Search for the cell housing the specified text and yield its [x, y] center coordinate. 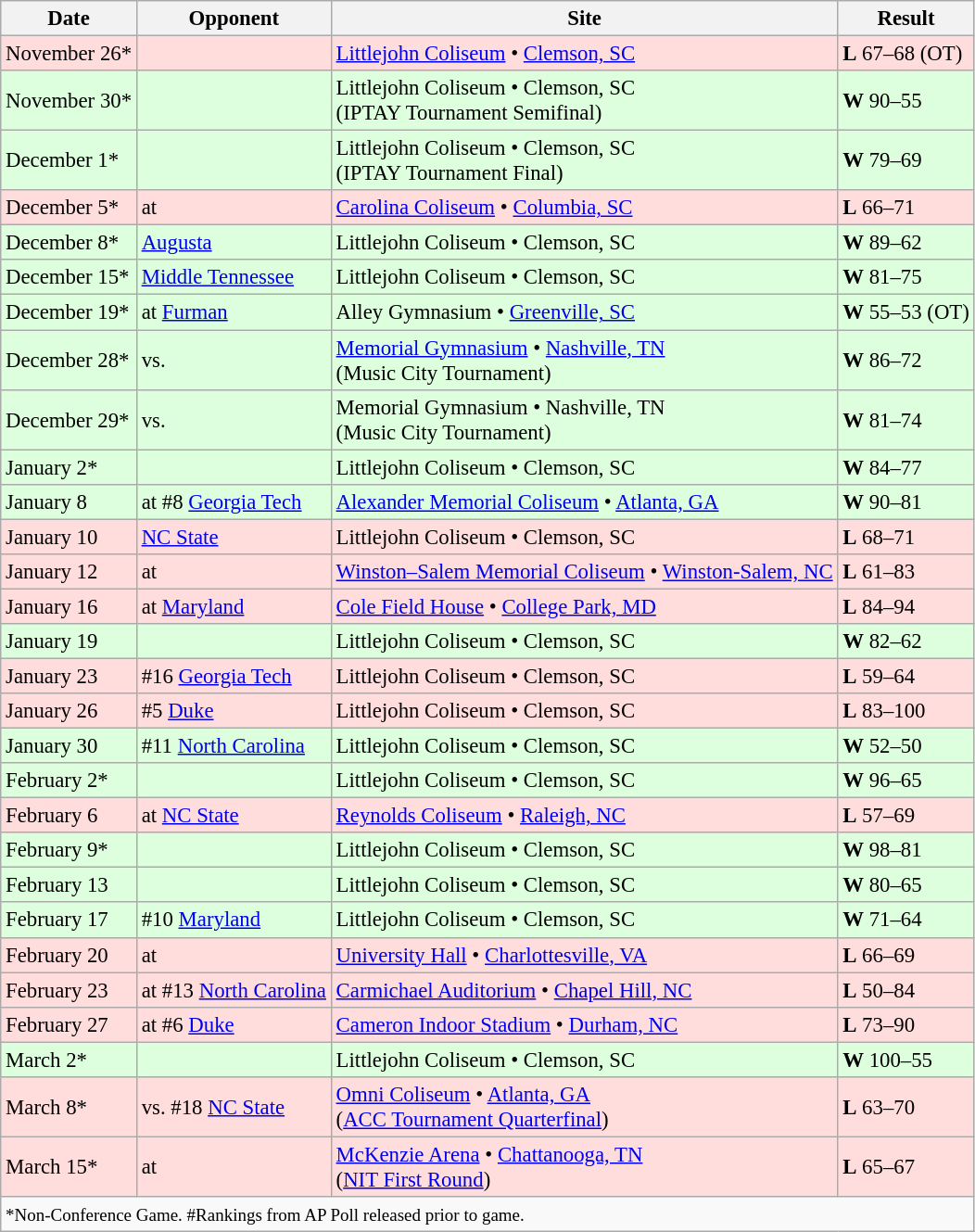
Carmichael Auditorium • Chapel Hill, NC [584, 990]
Site [584, 19]
W 98–81 [906, 850]
January 30 [69, 746]
December 5* [69, 208]
January 10 [69, 537]
Result [906, 19]
Carolina Coliseum • Columbia, SC [584, 208]
L 63–70 [906, 1107]
February 27 [69, 1024]
W 71–64 [906, 921]
McKenzie Arena • Chattanooga, TN(NIT First Round) [584, 1166]
#5 Duke [234, 711]
L 61–83 [906, 572]
W 84–77 [906, 467]
L 73–90 [906, 1024]
W 89–62 [906, 243]
L 68–71 [906, 537]
December 8* [69, 243]
vs. #18 NC State [234, 1107]
L 67–68 (OT) [906, 54]
November 26* [69, 54]
Middle Tennessee [234, 277]
January 19 [69, 641]
W 52–50 [906, 746]
*Non-Conference Game. #Rankings from AP Poll released prior to game. [487, 1214]
Reynolds Coliseum • Raleigh, NC [584, 816]
Cole Field House • College Park, MD [584, 606]
L 65–67 [906, 1166]
Littlejohn Coliseum • Clemson, SC(IPTAY Tournament Semifinal) [584, 100]
Alexander Memorial Coliseum • Atlanta, GA [584, 502]
March 2* [69, 1060]
NC State [234, 537]
February 13 [69, 885]
Alley Gymnasium • Greenville, SC [584, 312]
November 30* [69, 100]
January 23 [69, 676]
December 1* [69, 161]
#16 Georgia Tech [234, 676]
February 2* [69, 781]
at Furman [234, 312]
December 15* [69, 277]
L 66–69 [906, 955]
W 55–53 (OT) [906, 312]
L 66–71 [906, 208]
February 23 [69, 990]
at NC State [234, 816]
Cameron Indoor Stadium • Durham, NC [584, 1024]
at #13 North Carolina [234, 990]
W 86–72 [906, 360]
February 9* [69, 850]
L 84–94 [906, 606]
W 96–65 [906, 781]
February 6 [69, 816]
December 29* [69, 419]
December 28* [69, 360]
Opponent [234, 19]
March 15* [69, 1166]
December 19* [69, 312]
L 59–64 [906, 676]
L 50–84 [906, 990]
L 57–69 [906, 816]
W 82–62 [906, 641]
at #6 Duke [234, 1024]
W 90–81 [906, 502]
#11 North Carolina [234, 746]
W 79–69 [906, 161]
University Hall • Charlottesville, VA [584, 955]
W 81–75 [906, 277]
January 8 [69, 502]
W 100–55 [906, 1060]
January 12 [69, 572]
Augusta [234, 243]
at Maryland [234, 606]
at #8 Georgia Tech [234, 502]
Date [69, 19]
March 8* [69, 1107]
January 26 [69, 711]
January 16 [69, 606]
Littlejohn Coliseum • Clemson, SC(IPTAY Tournament Final) [584, 161]
#10 Maryland [234, 921]
W 81–74 [906, 419]
W 90–55 [906, 100]
L 83–100 [906, 711]
January 2* [69, 467]
Omni Coliseum • Atlanta, GA(ACC Tournament Quarterfinal) [584, 1107]
W 80–65 [906, 885]
February 20 [69, 955]
Winston–Salem Memorial Coliseum • Winston-Salem, NC [584, 572]
February 17 [69, 921]
